Find where the given text appears and provide that cell's center as [x, y] coordinate. 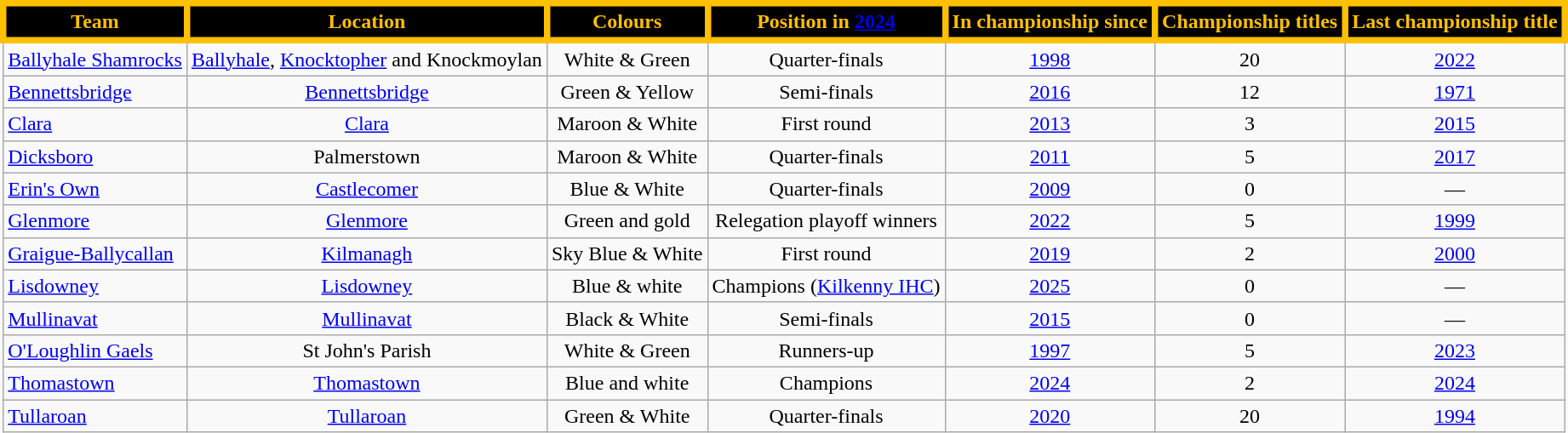
Sky Blue & White [627, 254]
3 [1250, 124]
1971 [1455, 92]
Blue & white [627, 286]
Green & White [627, 416]
Black & White [627, 318]
Kilmanagh [366, 254]
2019 [1050, 254]
12 [1250, 92]
2016 [1050, 92]
St John's Parish [366, 350]
2009 [1050, 189]
Green & Yellow [627, 92]
1999 [1455, 221]
Champions [826, 383]
Location [366, 22]
2011 [1050, 157]
1998 [1050, 58]
Ballyhale, Knocktopher and Knockmoylan [366, 58]
Last championship title [1455, 22]
Erin's Own [95, 189]
2023 [1455, 350]
Dicksboro [95, 157]
2025 [1050, 286]
2000 [1455, 254]
Castlecomer [366, 189]
Graigue-Ballycallan [95, 254]
Relegation playoff winners [826, 221]
1994 [1455, 416]
Ballyhale Shamrocks [95, 58]
Runners-up [826, 350]
Champions (Kilkenny IHC) [826, 286]
Blue & White [627, 189]
2013 [1050, 124]
1997 [1050, 350]
2020 [1050, 416]
Palmerstown [366, 157]
Colours [627, 22]
Team [95, 22]
O'Loughlin Gaels [95, 350]
2017 [1455, 157]
Championship titles [1250, 22]
Position in 2024 [826, 22]
Blue and white [627, 383]
In championship since [1050, 22]
Green and gold [627, 221]
